Scan for the cell matching the given text and deliver its [x, y] coordinate at center. 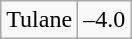
–4.0 [104, 19]
Tulane [40, 19]
